Extract the [X, Y] coordinate from the center of the cell holding the provided text.  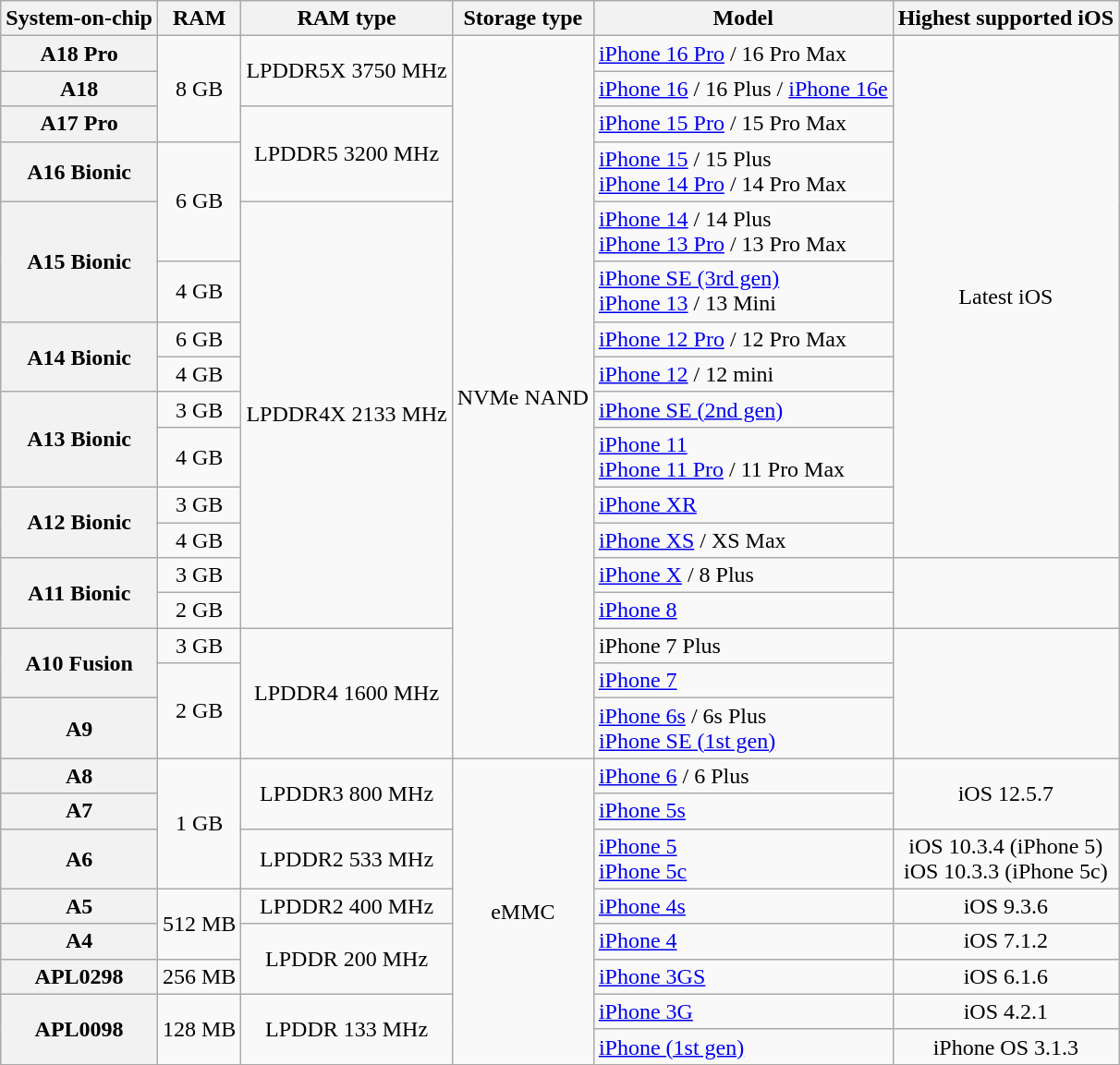
A6 [79, 859]
A11 Bionic [79, 593]
LPDDR 133 MHz [347, 1029]
LPDDR4X 2133 MHz [347, 415]
iOS 4.2.1 [1005, 1011]
A4 [79, 941]
LPDDR2 400 MHz [347, 906]
LPDDR2 533 MHz [347, 859]
iPhone 5iPhone 5c [743, 859]
iPhone 14 / 14 PlusiPhone 13 Pro / 13 Pro Max [743, 231]
512 MB [199, 924]
NVMe NAND [523, 397]
iPhone XR [743, 504]
1 GB [199, 824]
iOS 7.1.2 [1005, 941]
A8 [79, 776]
A14 Bionic [79, 357]
A7 [79, 811]
iPhone 4 [743, 941]
iPhone 6 / 6 Plus [743, 776]
Storage type [523, 18]
iPhone 16 Pro / 16 Pro Max [743, 54]
iOS 9.3.6 [1005, 906]
iOS 6.1.6 [1005, 976]
iPhone 12 / 12 mini [743, 374]
iPhone 12 Pro / 12 Pro Max [743, 339]
iPhone SE (2nd gen) [743, 409]
LPDDR5X 3750 MHz [347, 71]
Highest supported iOS [1005, 18]
iPhone 15 Pro / 15 Pro Max [743, 124]
A18 [79, 89]
A10 Fusion [79, 663]
128 MB [199, 1029]
iPhone 8 [743, 611]
LPDDR3 800 MHz [347, 793]
iPhone 15 / 15 PlusiPhone 14 Pro / 14 Pro Max [743, 172]
LPDDR5 3200 MHz [347, 153]
iPhone (1st gen) [743, 1047]
LPDDR 200 MHz [347, 959]
iPhone SE (3rd gen) iPhone 13 / 13 Mini [743, 292]
Model [743, 18]
iPhone 6s / 6s PlusiPhone SE (1st gen) [743, 728]
A13 Bionic [79, 440]
iPhone 3GS [743, 976]
iPhone 16 / 16 Plus / iPhone 16e [743, 89]
iPhone 5s [743, 811]
A5 [79, 906]
8 GB [199, 89]
Latest iOS [1005, 297]
A9 [79, 728]
System-on-chip [79, 18]
A12 Bionic [79, 522]
A18 Pro [79, 54]
LPDDR4 1600 MHz [347, 693]
iPhone X / 8 Plus [743, 575]
iPhone OS 3.1.3 [1005, 1047]
iPhone 11iPhone 11 Pro / 11 Pro Max [743, 456]
iOS 10.3.4 (iPhone 5)iOS 10.3.3 (iPhone 5c) [1005, 859]
iPhone 3G [743, 1011]
A15 Bionic [79, 261]
iOS 12.5.7 [1005, 793]
iPhone 7 Plus [743, 646]
iPhone 4s [743, 906]
256 MB [199, 976]
A17 Pro [79, 124]
iPhone XS / XS Max [743, 540]
APL0098 [79, 1029]
A16 Bionic [79, 172]
RAM [199, 18]
eMMC [523, 912]
RAM type [347, 18]
iPhone 7 [743, 681]
APL0298 [79, 976]
